Return the [X, Y] coordinate for the center point of the cell that contains the specified text.  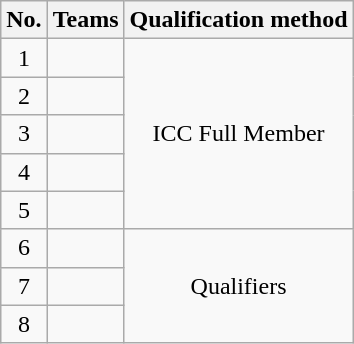
No. [24, 20]
4 [24, 172]
1 [24, 58]
6 [24, 248]
Qualification method [238, 20]
5 [24, 210]
8 [24, 324]
Qualifiers [238, 286]
7 [24, 286]
3 [24, 134]
ICC Full Member [238, 134]
2 [24, 96]
Teams [86, 20]
